Return the [X, Y] coordinate for the center point of the cell that contains the specified text.  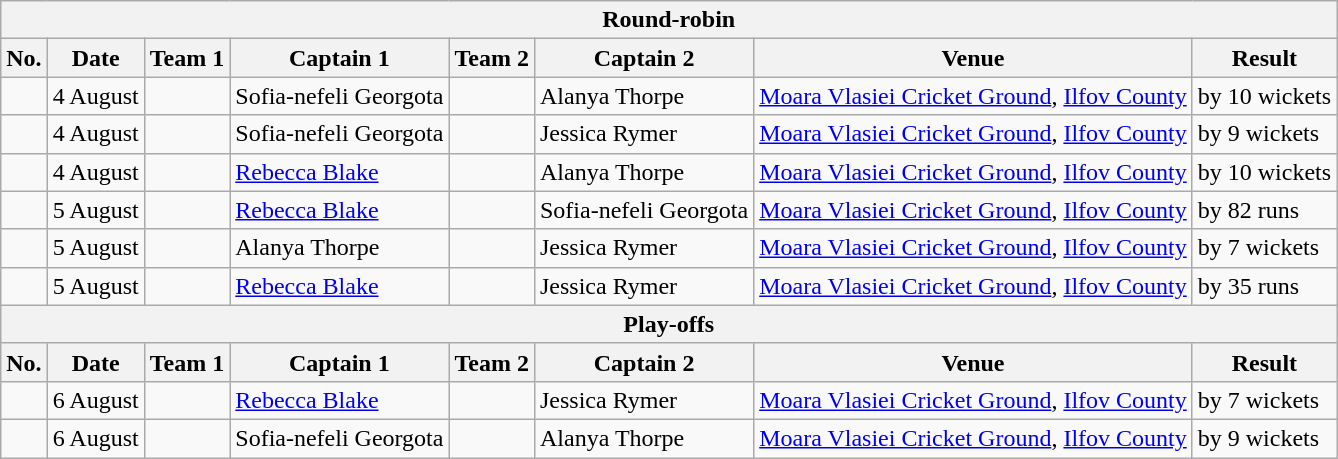
by 82 runs [1264, 210]
Play-offs [669, 324]
by 35 runs [1264, 286]
Round-robin [669, 20]
